From the cell containing the given text, extract its center point as [x, y] coordinate. 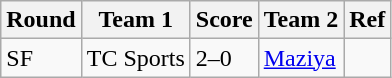
TC Sports [136, 58]
2–0 [224, 58]
Score [224, 20]
Maziya [301, 58]
Team 2 [301, 20]
SF [41, 58]
Round [41, 20]
Team 1 [136, 20]
Ref [368, 20]
